For the text-containing cell, return its midpoint in [X, Y] coordinate format. 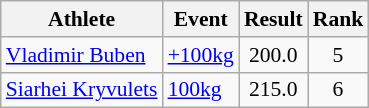
Siarhei Kryvulets [82, 90]
Vladimir Buben [82, 55]
100kg [201, 90]
200.0 [274, 55]
Result [274, 19]
Event [201, 19]
Rank [338, 19]
6 [338, 90]
5 [338, 55]
215.0 [274, 90]
+100kg [201, 55]
Athlete [82, 19]
